Identify which cell holds the provided text, then report its [X, Y] central coordinate. 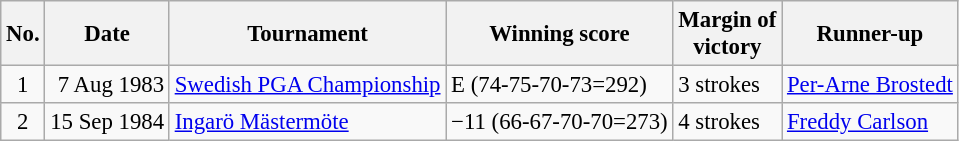
7 Aug 1983 [107, 85]
Date [107, 34]
Per-Arne Brostedt [870, 85]
−11 (66-67-70-70=273) [560, 122]
No. [23, 34]
Tournament [307, 34]
3 strokes [728, 85]
4 strokes [728, 122]
Margin ofvictory [728, 34]
Swedish PGA Championship [307, 85]
1 [23, 85]
Ingarö Mästermöte [307, 122]
15 Sep 1984 [107, 122]
Winning score [560, 34]
2 [23, 122]
Runner-up [870, 34]
E (74-75-70-73=292) [560, 85]
Freddy Carlson [870, 122]
